For the text-containing cell, return its midpoint in (x, y) coordinate format. 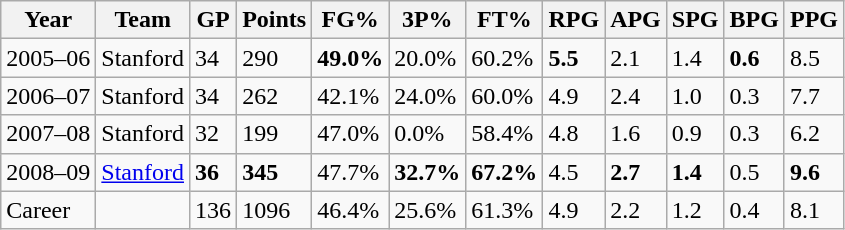
Year (48, 20)
58.4% (504, 134)
0.6 (754, 58)
Team (143, 20)
36 (214, 172)
2.4 (636, 96)
4.8 (574, 134)
2.2 (636, 210)
0.0% (428, 134)
32 (214, 134)
61.3% (504, 210)
1.6 (636, 134)
67.2% (504, 172)
FG% (350, 20)
7.7 (814, 96)
RPG (574, 20)
PPG (814, 20)
20.0% (428, 58)
8.1 (814, 210)
199 (274, 134)
24.0% (428, 96)
5.5 (574, 58)
262 (274, 96)
Career (48, 210)
1.2 (695, 210)
APG (636, 20)
47.0% (350, 134)
9.6 (814, 172)
2005–06 (48, 58)
345 (274, 172)
8.5 (814, 58)
1096 (274, 210)
49.0% (350, 58)
1.0 (695, 96)
25.6% (428, 210)
42.1% (350, 96)
47.7% (350, 172)
3P% (428, 20)
60.2% (504, 58)
2007–08 (48, 134)
2.1 (636, 58)
SPG (695, 20)
0.9 (695, 134)
6.2 (814, 134)
32.7% (428, 172)
4.5 (574, 172)
46.4% (350, 210)
2006–07 (48, 96)
0.4 (754, 210)
FT% (504, 20)
60.0% (504, 96)
GP (214, 20)
Points (274, 20)
0.5 (754, 172)
290 (274, 58)
BPG (754, 20)
136 (214, 210)
2008–09 (48, 172)
2.7 (636, 172)
